Identify which cell holds the provided text, then report its (x, y) central coordinate. 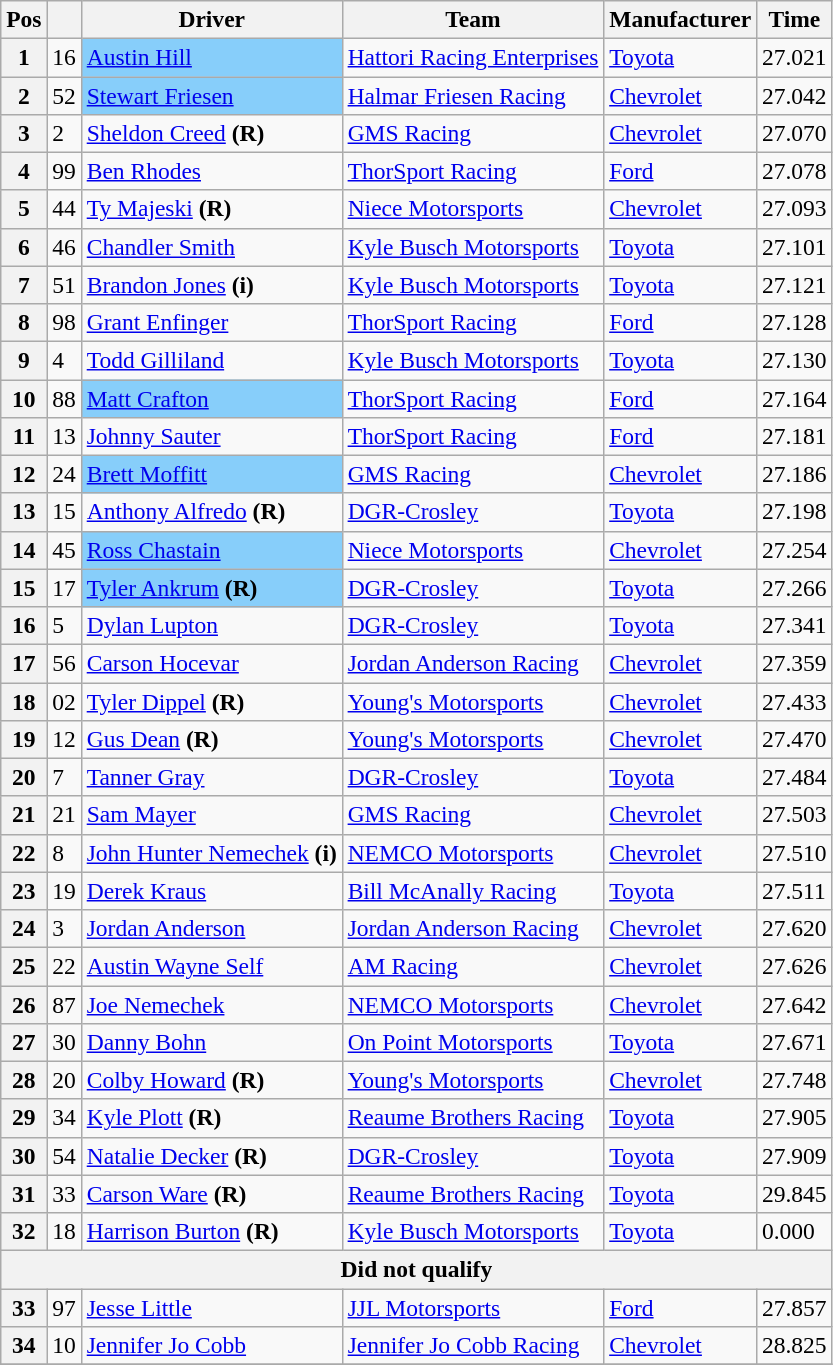
Grant Enfinger (212, 322)
27.121 (795, 285)
Harrison Burton (R) (212, 1231)
52 (64, 95)
Brandon Jones (i) (212, 285)
27.484 (795, 777)
27.101 (795, 247)
27.070 (795, 133)
27 (24, 1042)
AM Racing (473, 966)
Manufacturer (680, 19)
02 (64, 701)
Todd Gilliland (212, 360)
87 (64, 1004)
0.000 (795, 1231)
Joe Nemechek (212, 1004)
Gus Dean (R) (212, 739)
Natalie Decker (R) (212, 1156)
Johnny Sauter (212, 436)
Dylan Lupton (212, 625)
27.254 (795, 550)
27.620 (795, 928)
6 (24, 247)
23 (24, 891)
Sheldon Creed (R) (212, 133)
28 (24, 1080)
27.341 (795, 625)
27.078 (795, 171)
28.825 (795, 1345)
9 (24, 360)
Carson Hocevar (212, 663)
Stewart Friesen (212, 95)
27.021 (795, 57)
44 (64, 209)
11 (24, 436)
27.626 (795, 966)
27.510 (795, 853)
Jennifer Jo Cobb (212, 1345)
Tanner Gray (212, 777)
27.181 (795, 436)
Matt Crafton (212, 398)
27.359 (795, 663)
John Hunter Nemechek (i) (212, 853)
54 (64, 1156)
98 (64, 322)
99 (64, 171)
Ben Rhodes (212, 171)
Jordan Anderson (212, 928)
Anthony Alfredo (R) (212, 512)
14 (24, 550)
27.857 (795, 1307)
27.128 (795, 322)
46 (64, 247)
Ty Majeski (R) (212, 209)
26 (24, 1004)
27.186 (795, 474)
27.642 (795, 1004)
Bill McAnally Racing (473, 891)
27.130 (795, 360)
45 (64, 550)
27.511 (795, 891)
1 (24, 57)
27.093 (795, 209)
56 (64, 663)
31 (24, 1194)
27.042 (795, 95)
Did not qualify (416, 1269)
27.198 (795, 512)
Kyle Plott (R) (212, 1118)
JJL Motorsports (473, 1307)
29.845 (795, 1194)
Colby Howard (R) (212, 1080)
27.671 (795, 1042)
On Point Motorsports (473, 1042)
Jesse Little (212, 1307)
25 (24, 966)
27.470 (795, 739)
27.748 (795, 1080)
32 (24, 1231)
Carson Ware (R) (212, 1194)
Hattori Racing Enterprises (473, 57)
Time (795, 19)
Tyler Dippel (R) (212, 701)
27.909 (795, 1156)
51 (64, 285)
27.503 (795, 815)
27.266 (795, 588)
Team (473, 19)
Pos (24, 19)
88 (64, 398)
Halmar Friesen Racing (473, 95)
Sam Mayer (212, 815)
27.164 (795, 398)
Brett Moffitt (212, 474)
27.433 (795, 701)
Jennifer Jo Cobb Racing (473, 1345)
Austin Hill (212, 57)
Tyler Ankrum (R) (212, 588)
Derek Kraus (212, 891)
97 (64, 1307)
Austin Wayne Self (212, 966)
Ross Chastain (212, 550)
Danny Bohn (212, 1042)
27.905 (795, 1118)
Driver (212, 19)
Chandler Smith (212, 247)
29 (24, 1118)
